From the cell containing the given text, extract its center point as (x, y) coordinate. 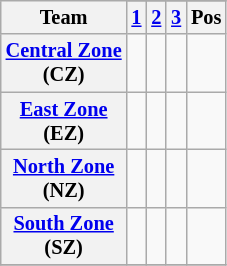
2 (156, 17)
Pos (206, 17)
North Zone(NZ) (64, 178)
Team (64, 17)
Central Zone(CZ) (64, 63)
3 (176, 17)
East Zone(EZ) (64, 121)
1 (137, 17)
South Zone(SZ) (64, 236)
